Identify which cell holds the provided text, then report its [X, Y] central coordinate. 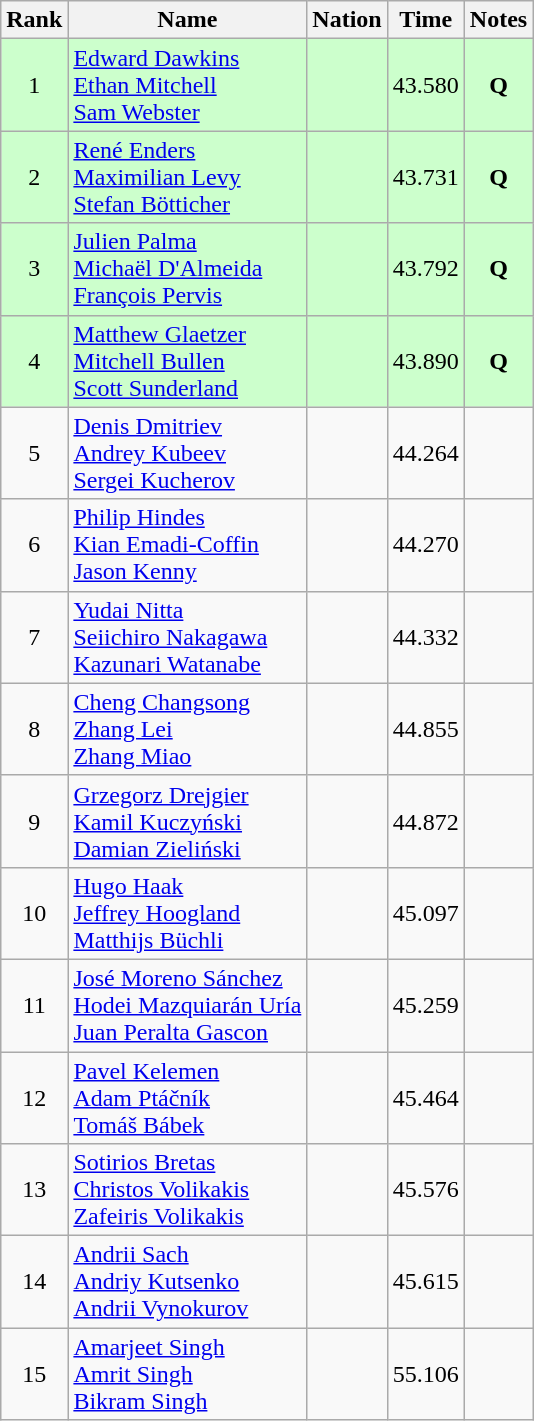
45.259 [426, 1005]
René EndersMaximilian LevyStefan Bötticher [188, 177]
Hugo HaakJeffrey HooglandMatthijs Büchli [188, 913]
Amarjeet SinghAmrit SinghBikram Singh [188, 1374]
2 [34, 177]
Nation [347, 20]
11 [34, 1005]
44.855 [426, 729]
10 [34, 913]
1 [34, 85]
55.106 [426, 1374]
Cheng ChangsongZhang LeiZhang Miao [188, 729]
Grzegorz DrejgierKamil KuczyńskiDamian Zieliński [188, 821]
Philip HindesKian Emadi-CoffinJason Kenny [188, 545]
43.731 [426, 177]
Denis DmitrievAndrey KubeevSergei Kucherov [188, 453]
44.270 [426, 545]
5 [34, 453]
45.615 [426, 1282]
6 [34, 545]
45.464 [426, 1098]
Notes [498, 20]
Julien PalmaMichaël D'AlmeidaFrançois Pervis [188, 269]
7 [34, 637]
Time [426, 20]
43.580 [426, 85]
Pavel KelemenAdam PtáčníkTomáš Bábek [188, 1098]
3 [34, 269]
4 [34, 361]
8 [34, 729]
9 [34, 821]
Sotirios BretasChristos VolikakisZafeiris Volikakis [188, 1190]
15 [34, 1374]
Name [188, 20]
44.332 [426, 637]
14 [34, 1282]
43.890 [426, 361]
12 [34, 1098]
Matthew GlaetzerMitchell BullenScott Sunderland [188, 361]
Andrii SachAndriy KutsenkoAndrii Vynokurov [188, 1282]
13 [34, 1190]
Rank [34, 20]
José Moreno SánchezHodei Mazquiarán UríaJuan Peralta Gascon [188, 1005]
45.576 [426, 1190]
44.872 [426, 821]
43.792 [426, 269]
45.097 [426, 913]
Yudai NittaSeiichiro NakagawaKazunari Watanabe [188, 637]
Edward DawkinsEthan MitchellSam Webster [188, 85]
44.264 [426, 453]
